For the text-containing cell, return its midpoint in (X, Y) coordinate format. 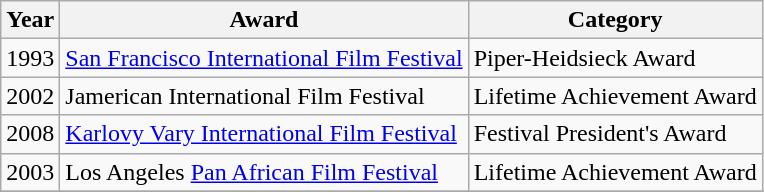
1993 (30, 58)
Jamerican International Film Festival (264, 96)
Category (615, 20)
2002 (30, 96)
Festival President's Award (615, 134)
Los Angeles Pan African Film Festival (264, 172)
Award (264, 20)
2008 (30, 134)
Piper-Heidsieck Award (615, 58)
San Francisco International Film Festival (264, 58)
Year (30, 20)
2003 (30, 172)
Karlovy Vary International Film Festival (264, 134)
